Return the [X, Y] coordinate for the center point of the cell that contains the specified text.  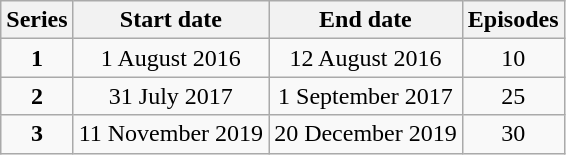
1 [37, 58]
10 [513, 58]
Start date [170, 20]
1 September 2017 [366, 96]
1 August 2016 [170, 58]
3 [37, 134]
Series [37, 20]
2 [37, 96]
Episodes [513, 20]
End date [366, 20]
25 [513, 96]
11 November 2019 [170, 134]
20 December 2019 [366, 134]
31 July 2017 [170, 96]
30 [513, 134]
12 August 2016 [366, 58]
